Scan for the cell matching the given text and deliver its [X, Y] coordinate at center. 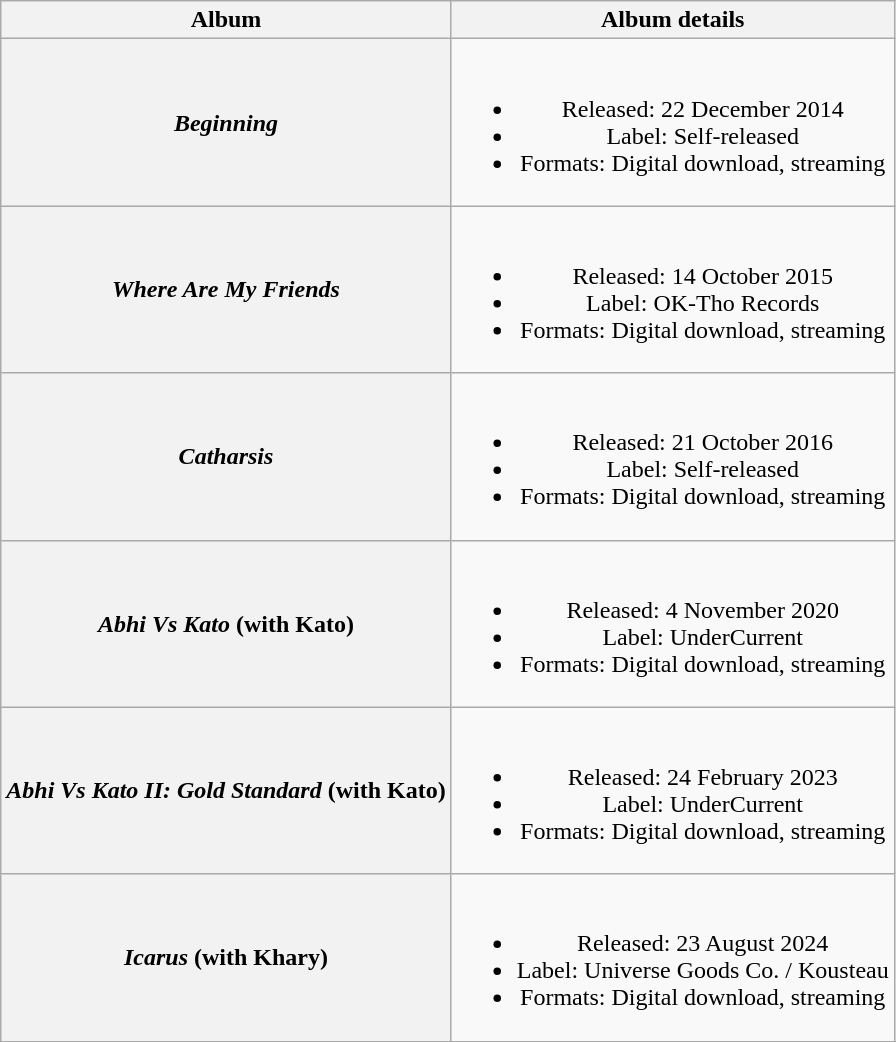
Icarus (with Khary) [226, 958]
Released: 22 December 2014Label: Self-releasedFormats: Digital download, streaming [672, 122]
Album details [672, 20]
Abhi Vs Kato (with Kato) [226, 624]
Released: 23 August 2024Label: Universe Goods Co. / KousteauFormats: Digital download, streaming [672, 958]
Released: 14 October 2015Label: OK-Tho RecordsFormats: Digital download, streaming [672, 290]
Abhi Vs Kato II: Gold Standard (with Kato) [226, 790]
Released: 24 February 2023Label: UnderCurrentFormats: Digital download, streaming [672, 790]
Catharsis [226, 456]
Beginning [226, 122]
Where Are My Friends [226, 290]
Released: 4 November 2020Label: UnderCurrentFormats: Digital download, streaming [672, 624]
Album [226, 20]
Released: 21 October 2016Label: Self-releasedFormats: Digital download, streaming [672, 456]
